Capture the cell that displays the provided text and extract its [x, y] central coordinate. 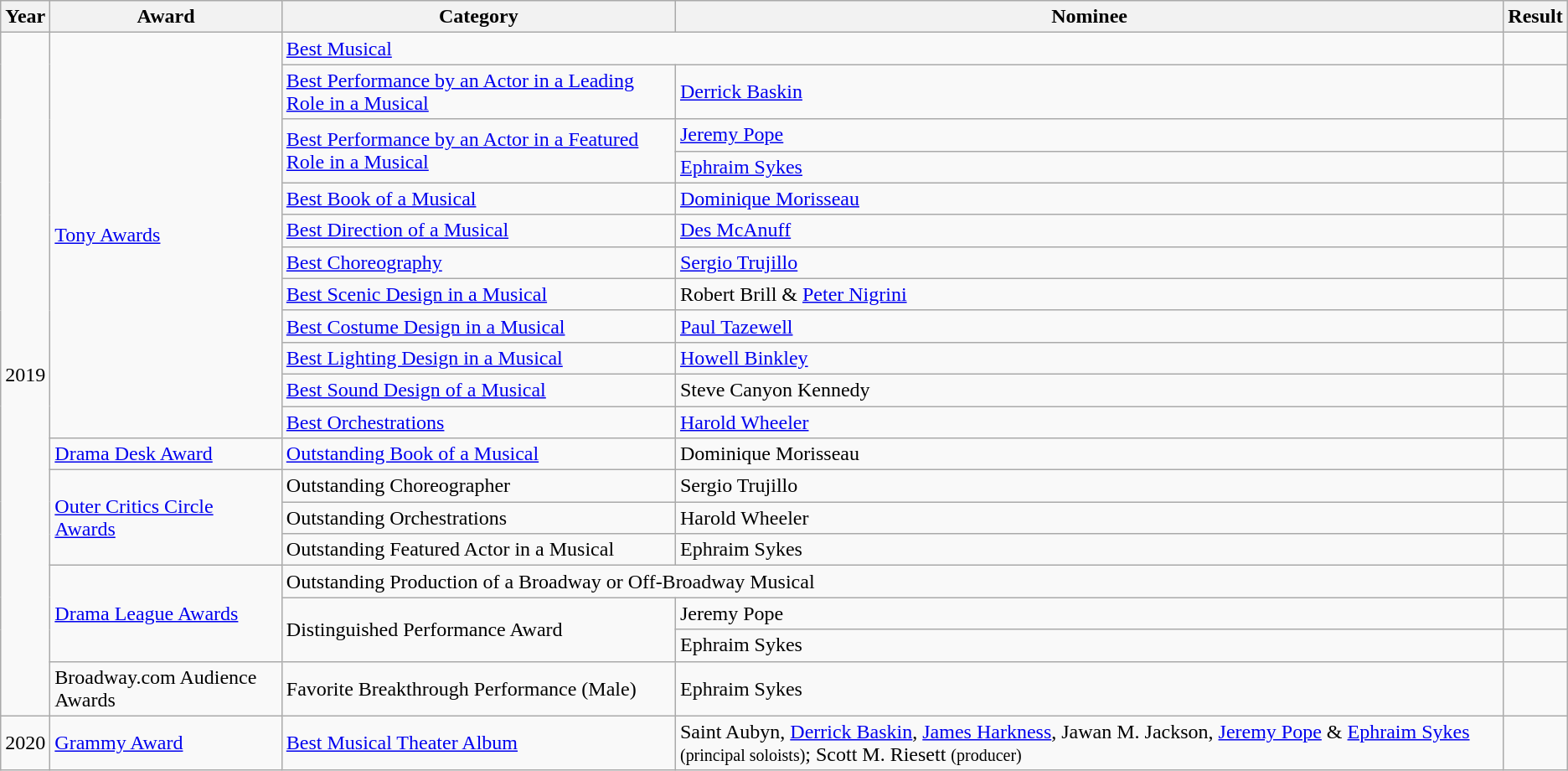
Outstanding Production of a Broadway or Off-Broadway Musical [893, 582]
Best Scenic Design in a Musical [478, 294]
Saint Aubyn, Derrick Baskin, James Harkness, Jawan M. Jackson, Jeremy Pope & Ephraim Sykes (principal soloists); Scott M. Riesett (producer) [1089, 743]
Outstanding Orchestrations [478, 518]
Outstanding Book of a Musical [478, 454]
Best Costume Design in a Musical [478, 326]
2019 [25, 374]
Broadway.com Audience Awards [166, 689]
Howell Binkley [1089, 358]
Des McAnuff [1089, 230]
Result [1535, 17]
Outer Critics Circle Awards [166, 518]
Drama Desk Award [166, 454]
Best Orchestrations [478, 422]
Favorite Breakthrough Performance (Male) [478, 689]
Paul Tazewell [1089, 326]
Outstanding Choreographer [478, 486]
Robert Brill & Peter Nigrini [1089, 294]
Grammy Award [166, 743]
Best Musical [893, 49]
Derrick Baskin [1089, 92]
Best Performance by an Actor in a Leading Role in a Musical [478, 92]
Steve Canyon Kennedy [1089, 390]
Best Performance by an Actor in a Featured Role in a Musical [478, 151]
Year [25, 17]
Distinguished Performance Award [478, 629]
Best Choreography [478, 262]
Tony Awards [166, 235]
2020 [25, 743]
Nominee [1089, 17]
Outstanding Featured Actor in a Musical [478, 550]
Drama League Awards [166, 613]
Best Lighting Design in a Musical [478, 358]
Best Book of a Musical [478, 199]
Award [166, 17]
Best Sound Design of a Musical [478, 390]
Category [478, 17]
Best Musical Theater Album [478, 743]
Best Direction of a Musical [478, 230]
